Return (x, y) of the center of cell containing provided text 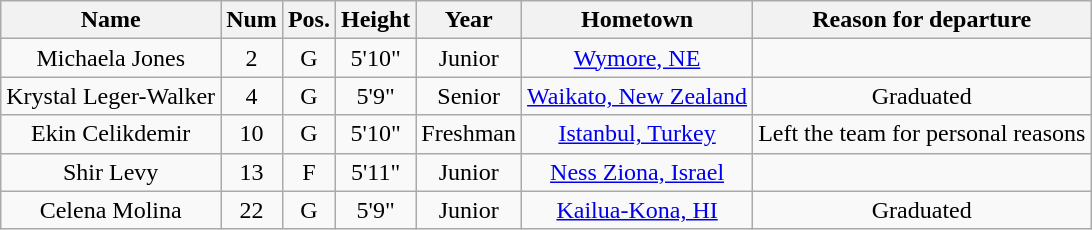
Kailua-Kona, HI (638, 210)
Height (375, 20)
Left the team for personal reasons (922, 134)
Freshman (469, 134)
F (308, 172)
2 (252, 58)
Hometown (638, 20)
Num (252, 20)
Year (469, 20)
22 (252, 210)
Istanbul, Turkey (638, 134)
5'11" (375, 172)
Ekin Celikdemir (111, 134)
4 (252, 96)
Wymore, NE (638, 58)
Celena Molina (111, 210)
Shir Levy (111, 172)
13 (252, 172)
Ness Ziona, Israel (638, 172)
Krystal Leger-Walker (111, 96)
10 (252, 134)
Waikato, New Zealand (638, 96)
Michaela Jones (111, 58)
Name (111, 20)
Senior (469, 96)
Reason for departure (922, 20)
Pos. (308, 20)
